For the text-containing cell, return its midpoint in (X, Y) coordinate format. 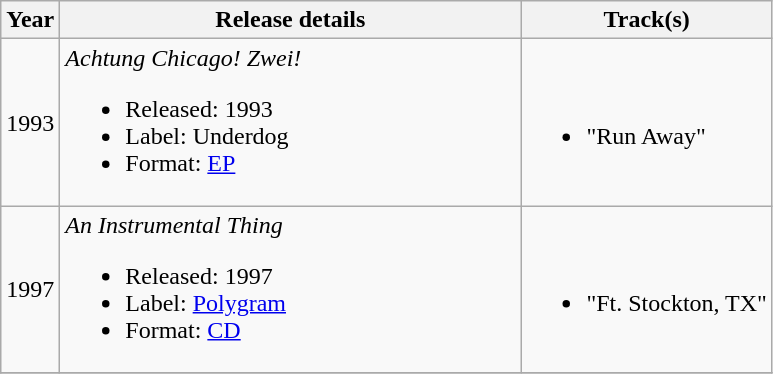
Year (30, 20)
"Run Away" (647, 122)
1997 (30, 290)
Track(s) (647, 20)
Release details (290, 20)
"Ft. Stockton, TX" (647, 290)
An Instrumental ThingReleased: 1997Label: PolygramFormat: CD (290, 290)
Achtung Chicago! Zwei!Released: 1993Label: UnderdogFormat: EP (290, 122)
1993 (30, 122)
